Identify which cell holds the provided text, then report its (X, Y) central coordinate. 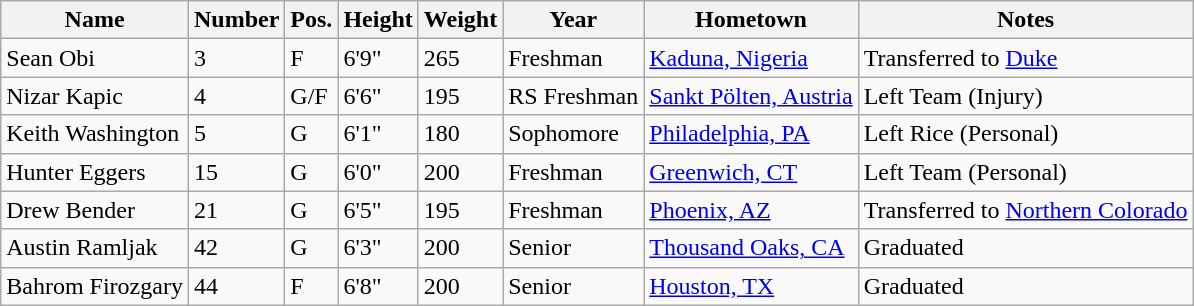
Transferred to Duke (1026, 58)
Transferred to Northern Colorado (1026, 210)
42 (236, 248)
6'6" (378, 96)
180 (460, 134)
21 (236, 210)
Philadelphia, PA (751, 134)
Pos. (312, 20)
Sankt Pölten, Austria (751, 96)
4 (236, 96)
Nizar Kapic (95, 96)
Hometown (751, 20)
Drew Bender (95, 210)
15 (236, 172)
Greenwich, CT (751, 172)
G/F (312, 96)
Sean Obi (95, 58)
5 (236, 134)
Weight (460, 20)
Kaduna, Nigeria (751, 58)
Notes (1026, 20)
6'9" (378, 58)
Austin Ramljak (95, 248)
Phoenix, AZ (751, 210)
Keith Washington (95, 134)
6'0" (378, 172)
265 (460, 58)
Number (236, 20)
Thousand Oaks, CA (751, 248)
Sophomore (574, 134)
Year (574, 20)
Houston, TX (751, 286)
6'8" (378, 286)
Name (95, 20)
Left Team (Personal) (1026, 172)
Height (378, 20)
6'1" (378, 134)
6'5" (378, 210)
Hunter Eggers (95, 172)
Bahrom Firozgary (95, 286)
Left Rice (Personal) (1026, 134)
44 (236, 286)
RS Freshman (574, 96)
6'3" (378, 248)
Left Team (Injury) (1026, 96)
3 (236, 58)
